Detect which cell encompasses the target text, then output its (x, y) center coordinate. 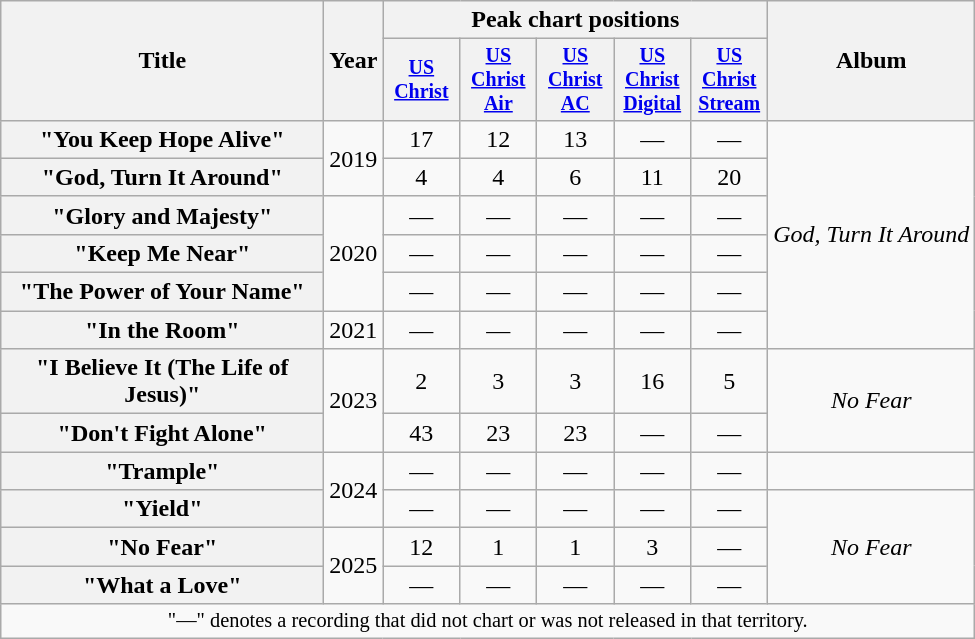
16 (652, 382)
"Glory and Majesty" (162, 215)
"You Keep Hope Alive" (162, 139)
"What a Love" (162, 585)
2021 (354, 330)
17 (422, 139)
5 (730, 382)
USChristAC (576, 80)
Title (162, 61)
USChristStream (730, 80)
43 (422, 433)
13 (576, 139)
USChristAir (498, 80)
2020 (354, 253)
"—" denotes a recording that did not chart or was not released in that territory. (488, 621)
2023 (354, 400)
Peak chart positions (576, 20)
"Yield" (162, 509)
2 (422, 382)
2019 (354, 158)
"Trample" (162, 471)
"No Fear" (162, 547)
God, Turn It Around (872, 234)
6 (576, 177)
"God, Turn It Around" (162, 177)
"I Believe It (The Life of Jesus)" (162, 382)
USChristDigital (652, 80)
11 (652, 177)
2025 (354, 566)
"The Power of Your Name" (162, 292)
20 (730, 177)
2024 (354, 490)
USChrist (422, 80)
"In the Room" (162, 330)
Album (872, 61)
Year (354, 61)
"Don't Fight Alone" (162, 433)
"Keep Me Near" (162, 253)
